From the cell containing the given text, extract its center point as (x, y) coordinate. 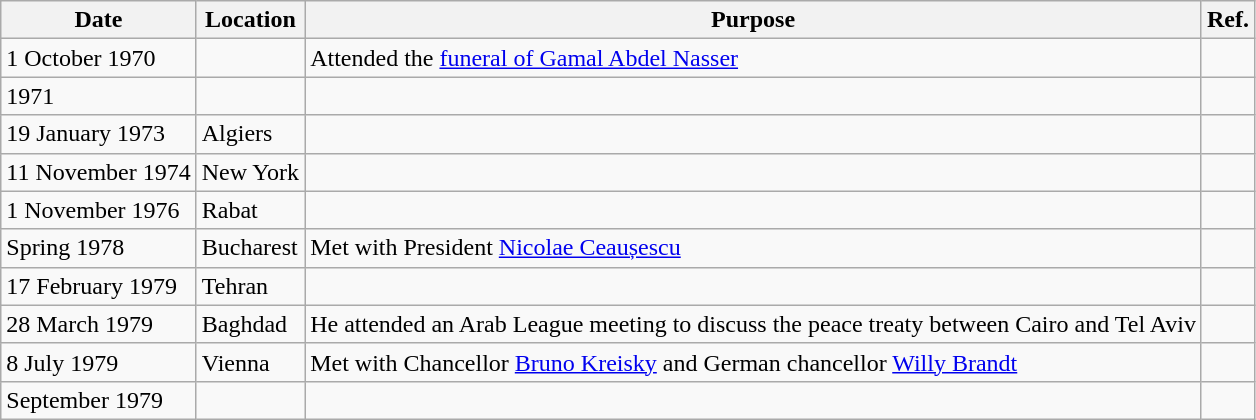
8 July 1979 (98, 362)
September 1979 (98, 400)
Spring 1978 (98, 248)
He attended an Arab League meeting to discuss the peace treaty between Cairo and Tel Aviv (754, 324)
1 October 1970 (98, 58)
Attended the funeral of Gamal Abdel Nasser (754, 58)
Algiers (250, 134)
Purpose (754, 20)
Ref. (1228, 20)
Vienna (250, 362)
28 March 1979 (98, 324)
Bucharest (250, 248)
New York (250, 172)
1 November 1976 (98, 210)
Met with President Nicolae Ceaușescu (754, 248)
17 February 1979 (98, 286)
Tehran (250, 286)
Location (250, 20)
Rabat (250, 210)
Date (98, 20)
1971 (98, 96)
11 November 1974 (98, 172)
Met with Chancellor Bruno Kreisky and German chancellor Willy Brandt (754, 362)
19 January 1973 (98, 134)
Baghdad (250, 324)
